Find where the given text appears and provide that cell's center as (x, y) coordinate. 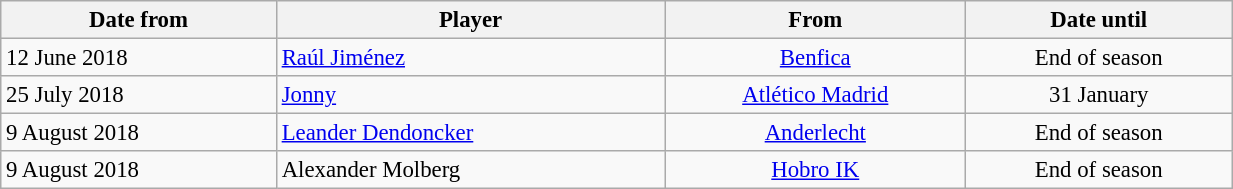
Benfica (816, 58)
Jonny (470, 95)
12 June 2018 (139, 58)
Date until (1099, 20)
Atlético Madrid (816, 95)
From (816, 20)
Raúl Jiménez (470, 58)
31 January (1099, 95)
Anderlecht (816, 133)
Date from (139, 20)
Player (470, 20)
Leander Dendoncker (470, 133)
25 July 2018 (139, 95)
Hobro IK (816, 170)
Alexander Molberg (470, 170)
